Determine the [x, y] coordinate at the center of the cell enclosing the given text.  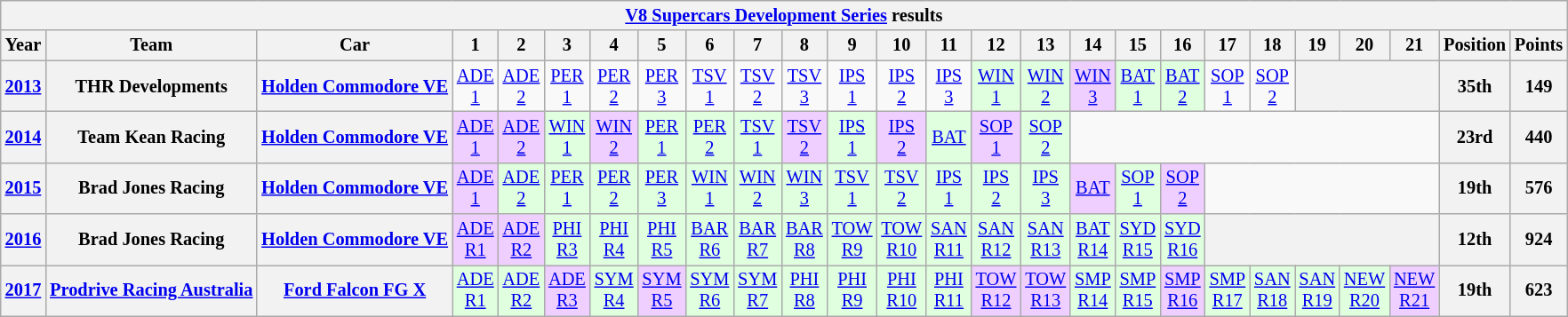
Year [23, 45]
NEWR20 [1364, 290]
4 [614, 45]
SANR13 [1045, 240]
1 [476, 45]
19 [1316, 45]
11 [948, 45]
PHIR8 [804, 290]
TOWR13 [1045, 290]
SYMR6 [709, 290]
SYMR5 [662, 290]
924 [1539, 240]
SMPR14 [1092, 290]
NEWR21 [1414, 290]
SMPR15 [1138, 290]
BARR7 [757, 240]
2015 [23, 188]
Points [1539, 45]
18 [1272, 45]
BAT2 [1182, 86]
5 [662, 45]
TOWR9 [852, 240]
Car [355, 45]
ADER3 [567, 290]
149 [1539, 86]
SANR12 [996, 240]
SYDR15 [1138, 240]
PHIR9 [852, 290]
Prodrive Racing Australia [151, 290]
10 [901, 45]
623 [1539, 290]
PHIR3 [567, 240]
PHIR11 [948, 290]
12 [996, 45]
6 [709, 45]
2013 [23, 86]
SANR19 [1316, 290]
BARR8 [804, 240]
12th [1475, 240]
Position [1475, 45]
SYDR16 [1182, 240]
SYMR4 [614, 290]
Ford Falcon FG X [355, 290]
SYMR7 [757, 290]
2014 [23, 137]
BATR14 [1092, 240]
16 [1182, 45]
440 [1539, 137]
SMPR16 [1182, 290]
BARR6 [709, 240]
7 [757, 45]
V8 Supercars Development Series results [784, 15]
THR Developments [151, 86]
PHIR4 [614, 240]
2016 [23, 240]
576 [1539, 188]
PHIR10 [901, 290]
15 [1138, 45]
PHIR5 [662, 240]
TSV3 [804, 86]
Team [151, 45]
SANR11 [948, 240]
3 [567, 45]
20 [1364, 45]
9 [852, 45]
2 [522, 45]
17 [1228, 45]
TOWR12 [996, 290]
13 [1045, 45]
SANR18 [1272, 290]
Team Kean Racing [151, 137]
TOWR10 [901, 240]
21 [1414, 45]
SMPR17 [1228, 290]
BAT1 [1138, 86]
2017 [23, 290]
35th [1475, 86]
23rd [1475, 137]
8 [804, 45]
14 [1092, 45]
